For the text-containing cell, return its midpoint in (X, Y) coordinate format. 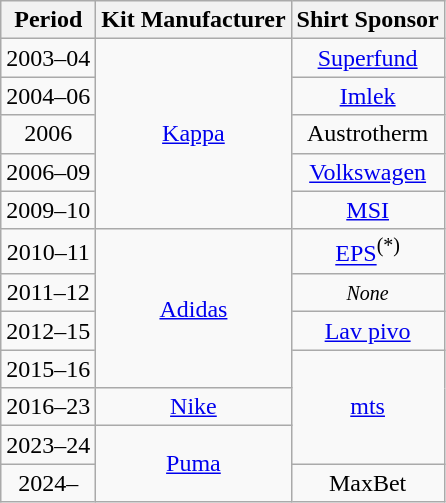
2004–06 (48, 96)
Period (48, 20)
2023–24 (48, 445)
2010–11 (48, 252)
Puma (194, 464)
2011–12 (48, 293)
MaxBet (368, 483)
2006–09 (48, 172)
Adidas (194, 308)
EPS(*) (368, 252)
Kit Manufacturer (194, 20)
Shirt Sponsor (368, 20)
Kappa (194, 134)
2006 (48, 134)
2024– (48, 483)
Imlek (368, 96)
None (368, 293)
2015–16 (48, 369)
2016–23 (48, 407)
Superfund (368, 58)
mts (368, 407)
Nike (194, 407)
Austrotherm (368, 134)
Lav pivo (368, 331)
2009–10 (48, 210)
MSI (368, 210)
2003–04 (48, 58)
2012–15 (48, 331)
Volkswagen (368, 172)
